Extract the (x, y) coordinate from the center of the cell holding the provided text.  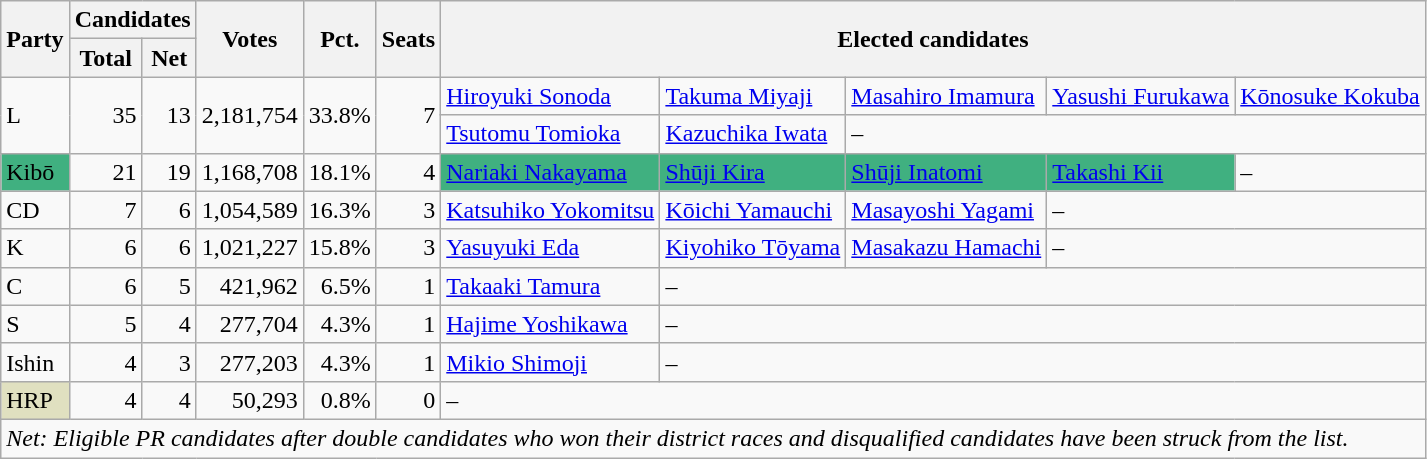
Seats (408, 39)
421,962 (250, 286)
Masahiro Imamura (946, 96)
Total (106, 58)
Candidates (132, 20)
19 (169, 172)
Elected candidates (933, 39)
13 (169, 115)
35 (106, 115)
Hajime Yoshikawa (550, 324)
15.8% (340, 248)
Mikio Shimoji (550, 362)
18.1% (340, 172)
Net (169, 58)
Yasuyuki Eda (550, 248)
Kazuchika Iwata (753, 134)
Ishin (35, 362)
Katsuhiko Yokomitsu (550, 210)
Party (35, 39)
277,704 (250, 324)
Masakazu Hamachi (946, 248)
Hiroyuki Sonoda (550, 96)
Masayoshi Yagami (946, 210)
Takashi Kii (1141, 172)
Takuma Miyaji (753, 96)
1,054,589 (250, 210)
S (35, 324)
Kiyohiko Tōyama (753, 248)
Kibō (35, 172)
Pct. (340, 39)
2,181,754 (250, 115)
Kōichi Yamauchi (753, 210)
Nariaki Nakayama (550, 172)
C (35, 286)
33.8% (340, 115)
6.5% (340, 286)
HRP (35, 400)
1,168,708 (250, 172)
Votes (250, 39)
Shūji Inatomi (946, 172)
0 (408, 400)
Takaaki Tamura (550, 286)
Net: Eligible PR candidates after double candidates who won their district races and disqualified candidates have been struck from the list. (713, 438)
CD (35, 210)
0.8% (340, 400)
K (35, 248)
Shūji Kira (753, 172)
L (35, 115)
21 (106, 172)
277,203 (250, 362)
16.3% (340, 210)
Kōnosuke Kokuba (1330, 96)
Yasushi Furukawa (1141, 96)
1,021,227 (250, 248)
Tsutomu Tomioka (550, 134)
50,293 (250, 400)
